Identify which cell holds the provided text, then report its (x, y) central coordinate. 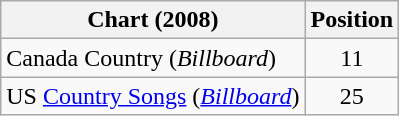
Position (352, 20)
Canada Country (Billboard) (153, 58)
11 (352, 58)
Chart (2008) (153, 20)
US Country Songs (Billboard) (153, 96)
25 (352, 96)
